Output the [x, y] coordinate of the center of the cell containing the given text.  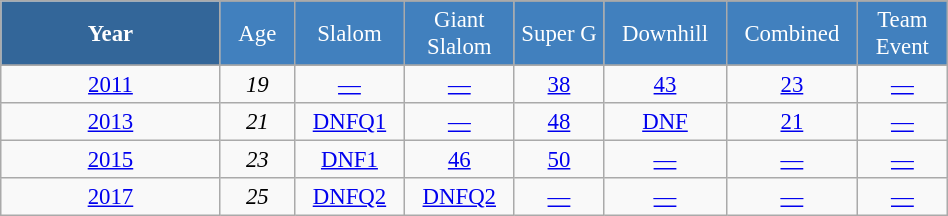
19 [257, 85]
25 [257, 197]
46 [459, 160]
DNF [665, 122]
2011 [110, 85]
DNF1 [350, 160]
48 [559, 122]
DNFQ1 [350, 122]
Downhill [665, 34]
Slalom [350, 34]
Super G [559, 34]
Combined [792, 34]
Age [257, 34]
Year [110, 34]
43 [665, 85]
2013 [110, 122]
Team Event [903, 34]
50 [559, 160]
38 [559, 85]
2015 [110, 160]
2017 [110, 197]
GiantSlalom [459, 34]
